Scan for the cell matching the given text and deliver its [X, Y] coordinate at center. 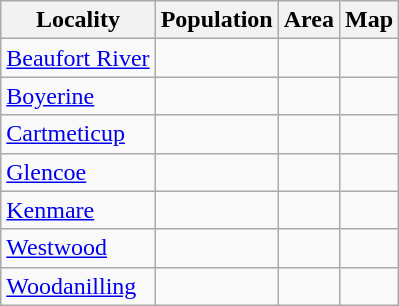
Glencoe [78, 172]
Westwood [78, 248]
Population [216, 20]
Cartmeticup [78, 134]
Beaufort River [78, 58]
Kenmare [78, 210]
Map [368, 20]
Locality [78, 20]
Woodanilling [78, 286]
Boyerine [78, 96]
Area [308, 20]
